Pinpoint the cell where the given text exists, returning its (x, y) midpoint coordinate. 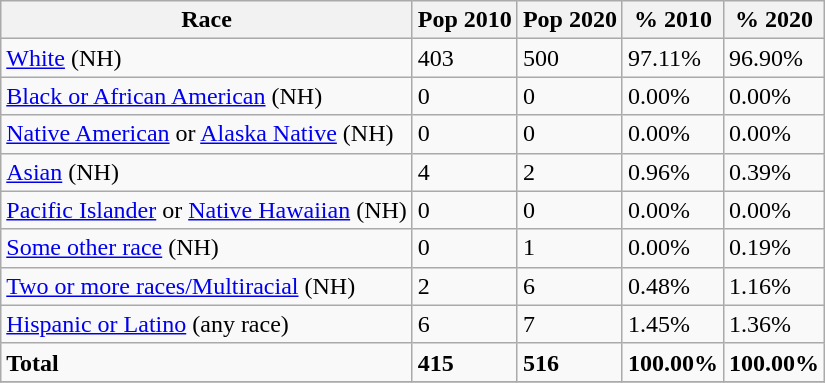
1 (570, 248)
500 (570, 58)
Hispanic or Latino (any race) (207, 324)
White (NH) (207, 58)
415 (464, 362)
97.11% (672, 58)
0.96% (672, 172)
Pacific Islander or Native Hawaiian (NH) (207, 210)
96.90% (774, 58)
Total (207, 362)
0.48% (672, 286)
4 (464, 172)
Black or African American (NH) (207, 96)
Two or more races/Multiracial (NH) (207, 286)
% 2020 (774, 20)
Race (207, 20)
516 (570, 362)
Native American or Alaska Native (NH) (207, 134)
0.19% (774, 248)
1.36% (774, 324)
Some other race (NH) (207, 248)
7 (570, 324)
Pop 2020 (570, 20)
403 (464, 58)
1.45% (672, 324)
0.39% (774, 172)
1.16% (774, 286)
Asian (NH) (207, 172)
% 2010 (672, 20)
Pop 2010 (464, 20)
